For the text-containing cell, return its midpoint in [X, Y] coordinate format. 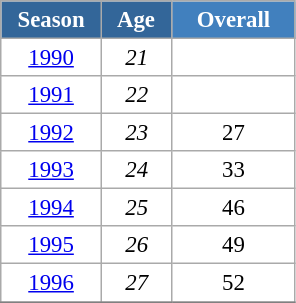
Season [52, 20]
24 [136, 170]
25 [136, 208]
1996 [52, 283]
1993 [52, 170]
21 [136, 58]
1990 [52, 58]
1995 [52, 245]
49 [234, 245]
23 [136, 133]
1994 [52, 208]
22 [136, 95]
52 [234, 283]
33 [234, 170]
26 [136, 245]
Overall [234, 20]
46 [234, 208]
Age [136, 20]
1992 [52, 133]
1991 [52, 95]
